Extract the [x, y] coordinate from the center of the cell holding the provided text.  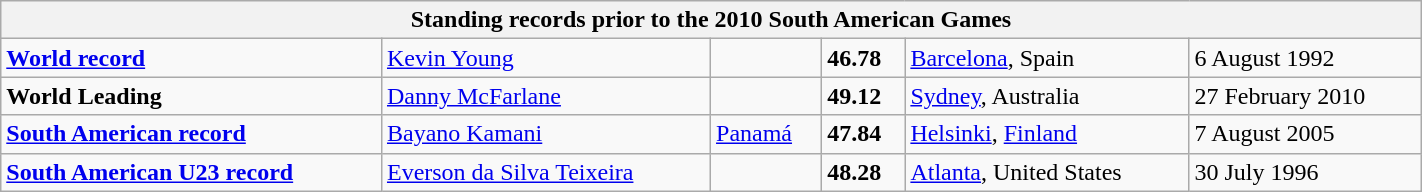
World record [192, 58]
Barcelona, Spain [1047, 58]
49.12 [864, 96]
Atlanta, United States [1047, 172]
6 August 1992 [1305, 58]
Sydney, Australia [1047, 96]
48.28 [864, 172]
Panamá [766, 134]
47.84 [864, 134]
27 February 2010 [1305, 96]
Standing records prior to the 2010 South American Games [711, 20]
Helsinki, Finland [1047, 134]
South American record [192, 134]
7 August 2005 [1305, 134]
30 July 1996 [1305, 172]
Kevin Young [546, 58]
South American U23 record [192, 172]
Bayano Kamani [546, 134]
Everson da Silva Teixeira [546, 172]
Danny McFarlane [546, 96]
46.78 [864, 58]
World Leading [192, 96]
